Scan for the cell matching the given text and deliver its [X, Y] coordinate at center. 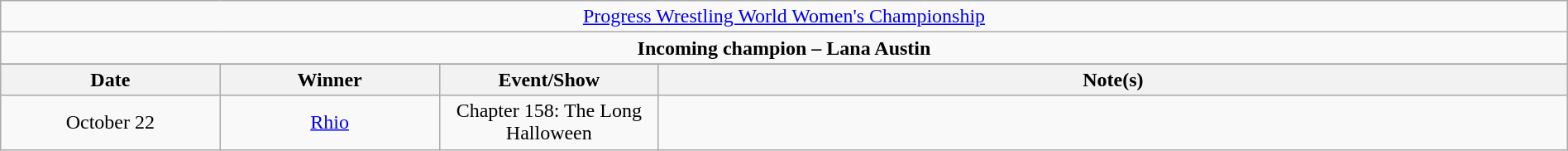
Date [111, 80]
Event/Show [549, 80]
October 22 [111, 123]
Progress Wrestling World Women's Championship [784, 17]
Note(s) [1113, 80]
Incoming champion – Lana Austin [784, 48]
Chapter 158: The Long Halloween [549, 123]
Rhio [329, 123]
Winner [329, 80]
